Extract the (x, y) coordinate from the center of the cell holding the provided text.  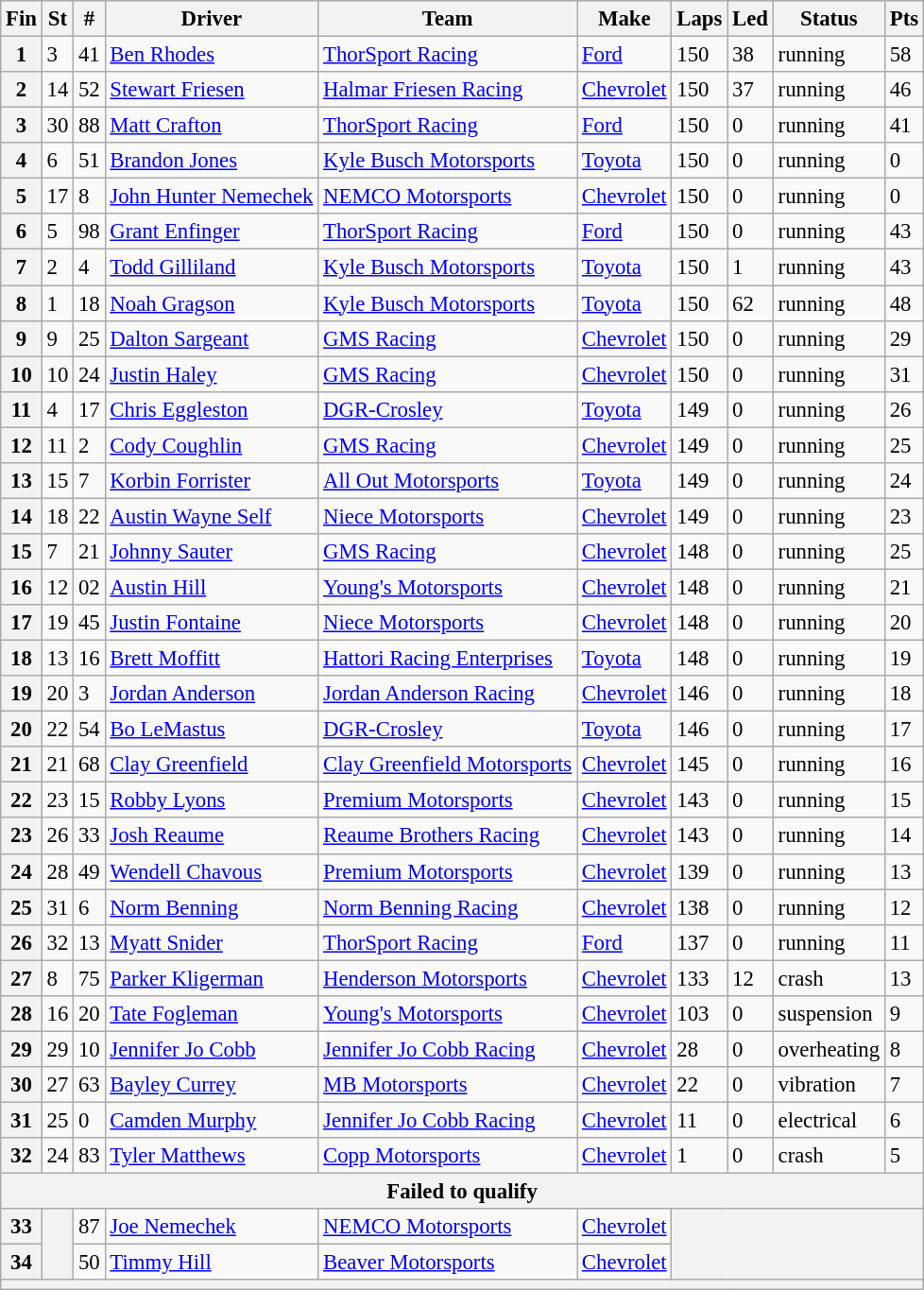
Chris Eggleston (212, 409)
Tate Fogleman (212, 1014)
68 (89, 765)
Josh Reaume (212, 836)
Joe Nemechek (212, 1227)
suspension (829, 1014)
50 (89, 1263)
88 (89, 126)
Reaume Brothers Racing (448, 836)
Beaver Motorsports (448, 1263)
58 (903, 55)
Clay Greenfield Motorsports (448, 765)
138 (699, 907)
75 (89, 978)
Jordan Anderson Racing (448, 694)
Korbin Forrister (212, 481)
Failed to qualify (463, 1192)
Led (750, 19)
John Hunter Nemechek (212, 197)
145 (699, 765)
vibration (829, 1085)
46 (903, 90)
Halmar Friesen Racing (448, 90)
52 (89, 90)
Jennifer Jo Cobb (212, 1049)
Tyler Matthews (212, 1156)
48 (903, 303)
Justin Fontaine (212, 623)
Johnny Sauter (212, 552)
overheating (829, 1049)
Camden Murphy (212, 1120)
# (89, 19)
Brandon Jones (212, 161)
Ben Rhodes (212, 55)
Status (829, 19)
Grant Enfinger (212, 232)
Henderson Motorsports (448, 978)
49 (89, 871)
Norm Benning (212, 907)
45 (89, 623)
Clay Greenfield (212, 765)
Matt Crafton (212, 126)
87 (89, 1227)
Copp Motorsports (448, 1156)
Team (448, 19)
Bayley Currey (212, 1085)
Austin Hill (212, 587)
51 (89, 161)
Noah Gragson (212, 303)
Norm Benning Racing (448, 907)
02 (89, 587)
137 (699, 942)
54 (89, 730)
103 (699, 1014)
Jordan Anderson (212, 694)
37 (750, 90)
133 (699, 978)
Brett Moffitt (212, 659)
St (57, 19)
83 (89, 1156)
electrical (829, 1120)
Robby Lyons (212, 800)
Myatt Snider (212, 942)
98 (89, 232)
Make (625, 19)
62 (750, 303)
Pts (903, 19)
63 (89, 1085)
38 (750, 55)
MB Motorsports (448, 1085)
Austin Wayne Self (212, 516)
Timmy Hill (212, 1263)
Justin Haley (212, 374)
Wendell Chavous (212, 871)
Stewart Friesen (212, 90)
139 (699, 871)
Hattori Racing Enterprises (448, 659)
Dalton Sargeant (212, 338)
Laps (699, 19)
All Out Motorsports (448, 481)
Fin (22, 19)
34 (22, 1263)
Cody Coughlin (212, 445)
Parker Kligerman (212, 978)
Bo LeMastus (212, 730)
Driver (212, 19)
Todd Gilliland (212, 267)
